Detect which cell encompasses the target text, then output its (X, Y) center coordinate. 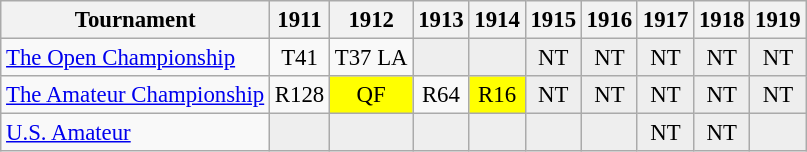
1912 (370, 20)
1918 (722, 20)
QF (370, 95)
R128 (300, 95)
T37 LA (370, 58)
U.S. Amateur (136, 133)
1916 (609, 20)
The Amateur Championship (136, 95)
1917 (665, 20)
T41 (300, 58)
The Open Championship (136, 58)
1913 (441, 20)
1914 (497, 20)
1919 (778, 20)
1911 (300, 20)
R16 (497, 95)
1915 (553, 20)
Tournament (136, 20)
R64 (441, 95)
